Extract the [x, y] coordinate from the center of the cell holding the provided text.  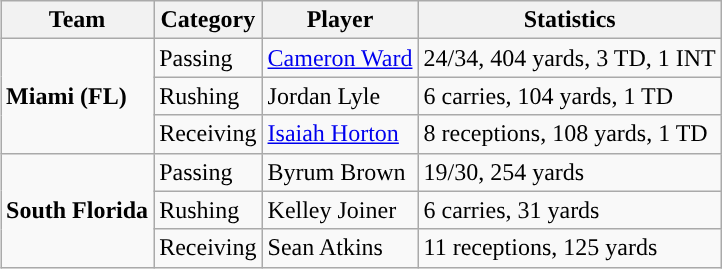
11 receptions, 125 yards [570, 248]
Team [78, 20]
8 receptions, 108 yards, 1 TD [570, 134]
Isaiah Horton [340, 134]
Statistics [570, 20]
6 carries, 104 yards, 1 TD [570, 96]
19/30, 254 yards [570, 172]
6 carries, 31 yards [570, 210]
Category [208, 20]
Player [340, 20]
Byrum Brown [340, 172]
Miami (FL) [78, 96]
24/34, 404 yards, 3 TD, 1 INT [570, 58]
Cameron Ward [340, 58]
Kelley Joiner [340, 210]
Sean Atkins [340, 248]
Jordan Lyle [340, 96]
South Florida [78, 210]
